Pinpoint the cell where the given text exists, returning its (x, y) midpoint coordinate. 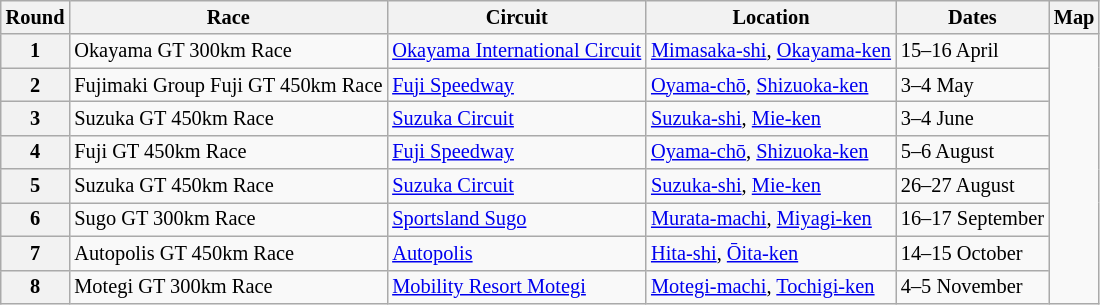
Motegi GT 300km Race (228, 287)
Map (1074, 17)
5 (36, 186)
Mimasaka-shi, Okayama-ken (771, 51)
Race (228, 17)
Location (771, 17)
Sugo GT 300km Race (228, 219)
16–17 September (972, 219)
Mobility Resort Motegi (516, 287)
Okayama GT 300km Race (228, 51)
Okayama International Circuit (516, 51)
4 (36, 152)
8 (36, 287)
Autopolis (516, 253)
14–15 October (972, 253)
15–16 April (972, 51)
Fujimaki Group Fuji GT 450km Race (228, 85)
Autopolis GT 450km Race (228, 253)
26–27 August (972, 186)
Murata-machi, Miyagi-ken (771, 219)
7 (36, 253)
Round (36, 17)
Hita-shi, Ōita-ken (771, 253)
3 (36, 118)
Circuit (516, 17)
2 (36, 85)
Motegi-machi, Tochigi-ken (771, 287)
3–4 June (972, 118)
4–5 November (972, 287)
Dates (972, 17)
6 (36, 219)
1 (36, 51)
5–6 August (972, 152)
Sportsland Sugo (516, 219)
Fuji GT 450km Race (228, 152)
3–4 May (972, 85)
